Return [X, Y] of the center of cell containing provided text 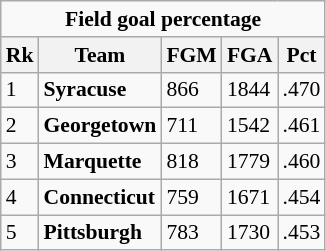
.461 [302, 126]
Rk [20, 55]
5 [20, 233]
4 [20, 197]
711 [191, 126]
3 [20, 162]
Connecticut [100, 197]
2 [20, 126]
1730 [250, 233]
1779 [250, 162]
FGM [191, 55]
.454 [302, 197]
Pittsburgh [100, 233]
1 [20, 90]
Syracuse [100, 90]
Team [100, 55]
1542 [250, 126]
1844 [250, 90]
783 [191, 233]
818 [191, 162]
FGA [250, 55]
.453 [302, 233]
1671 [250, 197]
Georgetown [100, 126]
.460 [302, 162]
Pct [302, 55]
Field goal percentage [164, 19]
.470 [302, 90]
866 [191, 90]
Marquette [100, 162]
759 [191, 197]
